Return (X, Y) of the center of cell containing provided text 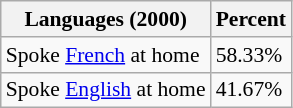
Languages (2000) (106, 19)
58.33% (251, 55)
41.67% (251, 90)
Percent (251, 19)
Spoke English at home (106, 90)
Spoke French at home (106, 55)
